Search for the cell housing the specified text and yield its [x, y] center coordinate. 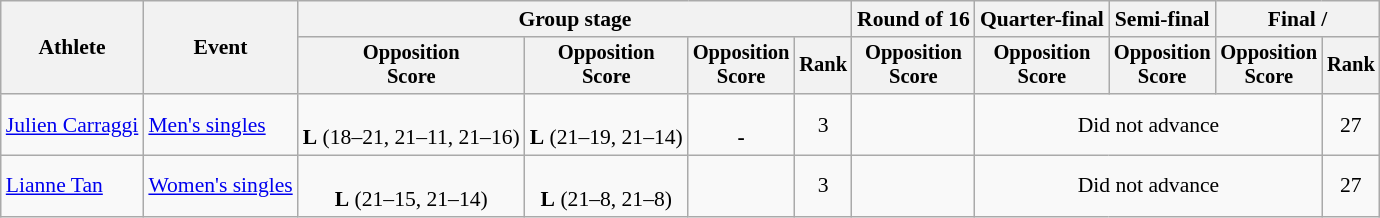
L (21–19, 21–14) [606, 124]
Round of 16 [914, 19]
Final / [1297, 19]
Women's singles [220, 186]
Group stage [575, 19]
- [742, 124]
Lianne Tan [72, 186]
Quarter-final [1042, 19]
L (21–8, 21–8) [606, 186]
L (18–21, 21–11, 21–16) [412, 124]
Men's singles [220, 124]
Event [220, 48]
Julien Carraggi [72, 124]
Athlete [72, 48]
L (21–15, 21–14) [412, 186]
Semi-final [1162, 19]
